Locate the cell with the specified text and output its [x, y] center coordinate. 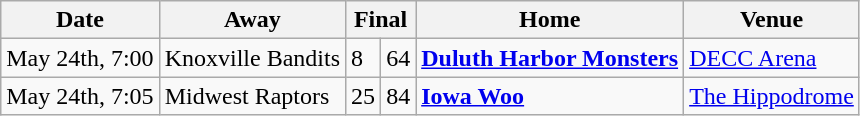
The Hippodrome [772, 96]
Date [80, 20]
8 [364, 58]
Home [550, 20]
Knoxville Bandits [252, 58]
May 24th, 7:05 [80, 96]
Final [381, 20]
Venue [772, 20]
Away [252, 20]
Iowa Woo [550, 96]
25 [364, 96]
64 [398, 58]
84 [398, 96]
Duluth Harbor Monsters [550, 58]
Midwest Raptors [252, 96]
May 24th, 7:00 [80, 58]
DECC Arena [772, 58]
